Extract the [X, Y] coordinate from the center of the cell holding the provided text.  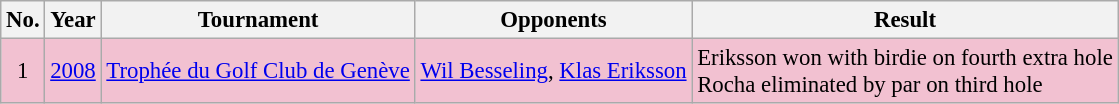
Eriksson won with birdie on fourth extra holeRocha eliminated by par on third hole [905, 72]
Opponents [554, 20]
Year [73, 20]
1 [23, 72]
Result [905, 20]
Trophée du Golf Club de Genève [258, 72]
Wil Besseling, Klas Eriksson [554, 72]
Tournament [258, 20]
No. [23, 20]
2008 [73, 72]
